Extract the (X, Y) coordinate from the center of the cell holding the provided text.  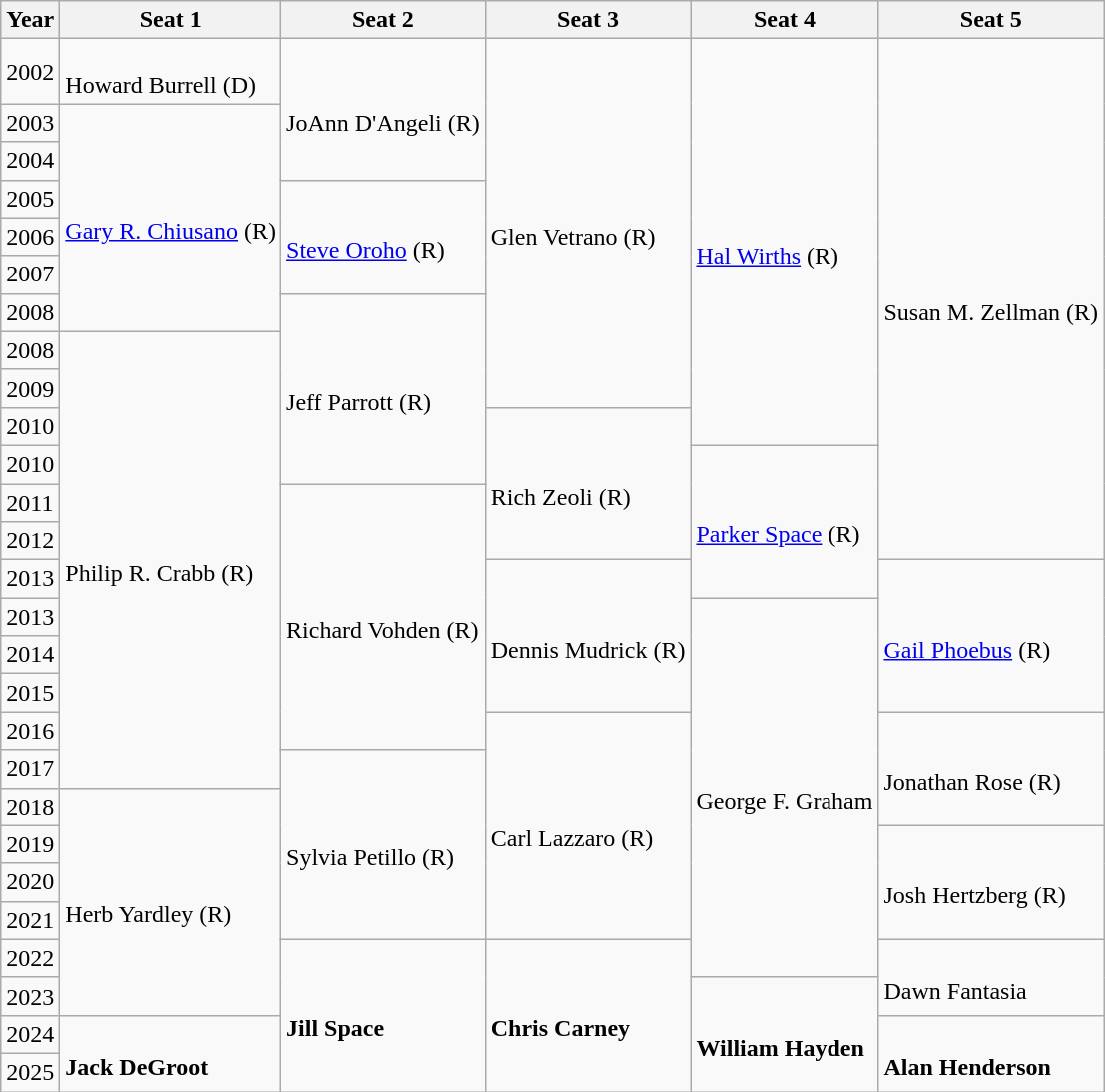
Gary R. Chiusano (R) (171, 218)
2002 (30, 72)
Steve Oroho (R) (383, 237)
2021 (30, 920)
Parker Space (R) (785, 521)
Dawn Fantasia (991, 977)
2016 (30, 731)
Seat 5 (991, 20)
Glen Vetrano (R) (588, 224)
George F. Graham (785, 789)
Sylvia Petillo (R) (383, 844)
2015 (30, 693)
2003 (30, 123)
Year (30, 20)
Hal Wirths (R) (785, 243)
Philip R. Crabb (R) (171, 559)
Jill Space (383, 1015)
2019 (30, 844)
Herb Yardley (R) (171, 901)
Seat 1 (171, 20)
2011 (30, 502)
Seat 2 (383, 20)
2017 (30, 769)
JoAnn D'Angeli (R) (383, 110)
Gail Phoebus (R) (991, 636)
2020 (30, 882)
2004 (30, 161)
2009 (30, 388)
2014 (30, 655)
Carl Lazzaro (R) (588, 825)
Howard Burrell (D) (171, 72)
Jeff Parrott (R) (383, 388)
Seat 3 (588, 20)
Josh Hertzberg (R) (991, 882)
2006 (30, 237)
2005 (30, 199)
Alan Henderson (991, 1053)
Rich Zeoli (R) (588, 483)
Jonathan Rose (R) (991, 769)
Dennis Mudrick (R) (588, 636)
2018 (30, 807)
2024 (30, 1034)
2022 (30, 958)
2012 (30, 541)
Susan M. Zellman (R) (991, 299)
Jack DeGroot (171, 1053)
2023 (30, 996)
Chris Carney (588, 1015)
William Hayden (785, 1034)
2025 (30, 1072)
Seat 4 (785, 20)
Richard Vohden (R) (383, 616)
2007 (30, 274)
